Output the (X, Y) coordinate of the center of the cell containing the given text.  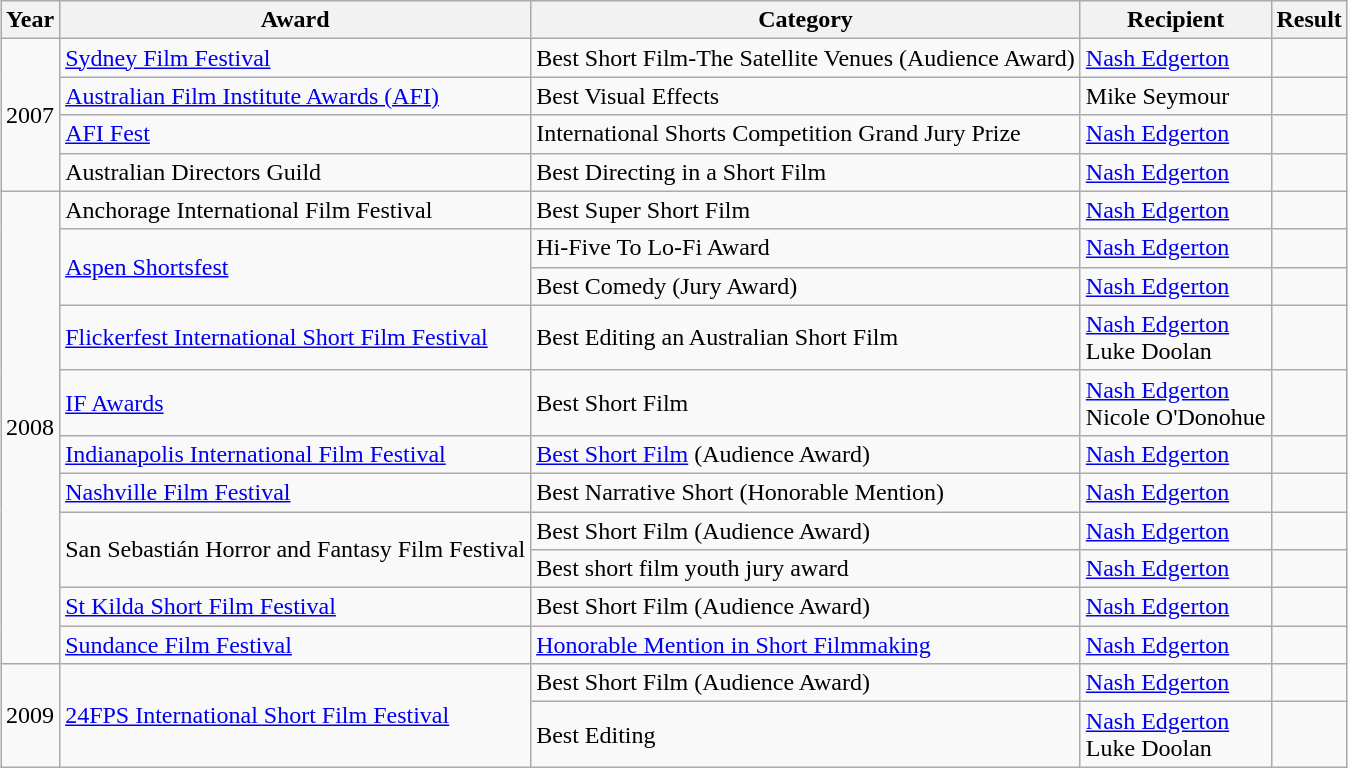
Flickerfest International Short Film Festival (296, 338)
Australian Film Institute Awards (AFI) (296, 96)
Nash EdgertonNicole O'Donohue (1176, 402)
Award (296, 20)
International Shorts Competition Grand Jury Prize (806, 134)
Nashville Film Festival (296, 492)
Result (1309, 20)
Best Short Film-The Satellite Venues (Audience Award) (806, 58)
Category (806, 20)
Anchorage International Film Festival (296, 210)
Best Super Short Film (806, 210)
Year (30, 20)
Best Short Film (806, 402)
Best Editing an Australian Short Film (806, 338)
Indianapolis International Film Festival (296, 454)
Best Visual Effects (806, 96)
Best Editing (806, 734)
24FPS International Short Film Festival (296, 716)
Sydney Film Festival (296, 58)
Recipient (1176, 20)
AFI Fest (296, 134)
Mike Seymour (1176, 96)
Sundance Film Festival (296, 645)
Hi-Five To Lo-Fi Award (806, 248)
Honorable Mention in Short Filmmaking (806, 645)
Best short film youth jury award (806, 569)
Aspen Shortsfest (296, 267)
San Sebastián Horror and Fantasy Film Festival (296, 550)
St Kilda Short Film Festival (296, 607)
Best Directing in a Short Film (806, 172)
2008 (30, 428)
Best Narrative Short (Honorable Mention) (806, 492)
IF Awards (296, 402)
2009 (30, 716)
Best Comedy (Jury Award) (806, 286)
Australian Directors Guild (296, 172)
2007 (30, 115)
